Determine the [x, y] coordinate at the center of the cell enclosing the given text.  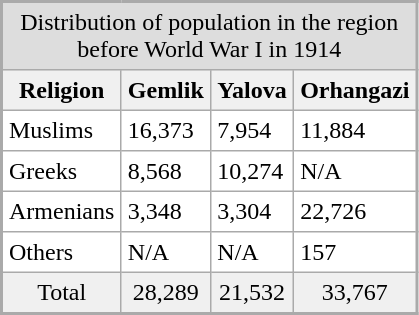
Armenians [62, 211]
22,726 [355, 211]
3,348 [166, 211]
Religion [62, 90]
Orhangazi [355, 90]
7,954 [252, 130]
Total [62, 292]
Muslims [62, 130]
157 [355, 252]
33,767 [355, 292]
Others [62, 252]
21,532 [252, 292]
8,568 [166, 171]
Gemlik [166, 90]
16,373 [166, 130]
11,884 [355, 130]
10,274 [252, 171]
Greeks [62, 171]
Distribution of population in the region before World War I in 1914 [210, 36]
28,289 [166, 292]
Yalova [252, 90]
3,304 [252, 211]
